For the text-containing cell, return its midpoint in (x, y) coordinate format. 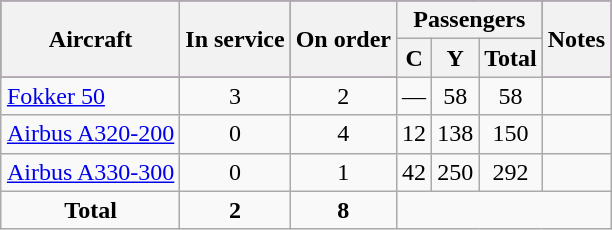
Airbus A330-300 (90, 172)
C (414, 58)
— (414, 96)
8 (343, 210)
Airbus A320-200 (90, 134)
292 (511, 172)
3 (235, 96)
1 (343, 172)
12 (414, 134)
150 (511, 134)
Y (456, 58)
Passengers (470, 20)
Fokker 50 (90, 96)
Notes (576, 39)
Aircraft (90, 39)
250 (456, 172)
138 (456, 134)
On order (343, 39)
42 (414, 172)
In service (235, 39)
4 (343, 134)
